Capture the cell that displays the provided text and extract its (x, y) central coordinate. 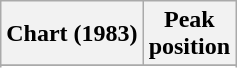
Peakposition (189, 34)
Chart (1983) (72, 34)
